Pinpoint the cell where the given text exists, returning its (x, y) midpoint coordinate. 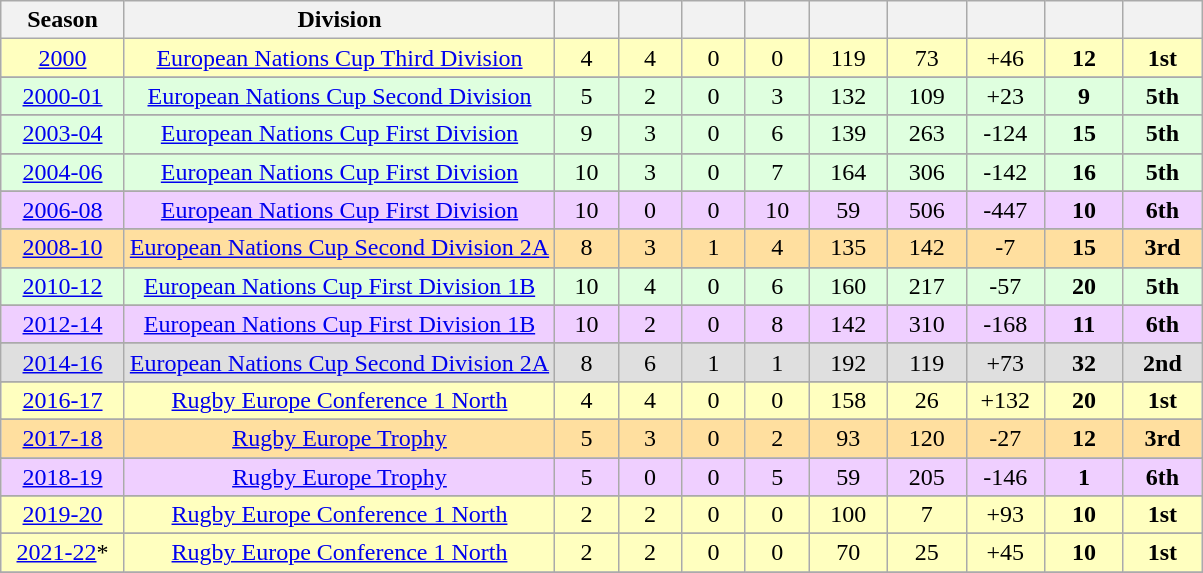
+46 (1006, 58)
Division (339, 20)
11 (1084, 324)
25 (926, 553)
306 (926, 172)
2nd (1162, 362)
-447 (1006, 210)
70 (848, 553)
2021-22* (63, 553)
-124 (1006, 134)
192 (848, 362)
310 (926, 324)
2008-10 (63, 248)
Season (63, 20)
2004-06 (63, 172)
-27 (1006, 438)
-7 (1006, 248)
+23 (1006, 96)
26 (926, 400)
506 (926, 210)
+93 (1006, 515)
European Nations Cup Third Division (339, 58)
164 (848, 172)
16 (1084, 172)
2000-01 (63, 96)
135 (848, 248)
2000 (63, 58)
263 (926, 134)
2010-12 (63, 286)
-57 (1006, 286)
120 (926, 438)
158 (848, 400)
93 (848, 438)
2017-18 (63, 438)
+45 (1006, 553)
100 (848, 515)
2014-16 (63, 362)
139 (848, 134)
2016-17 (63, 400)
-142 (1006, 172)
2003-04 (63, 134)
2006-08 (63, 210)
2019-20 (63, 515)
160 (848, 286)
-168 (1006, 324)
+73 (1006, 362)
73 (926, 58)
2012-14 (63, 324)
132 (848, 96)
European Nations Cup Second Division (339, 96)
205 (926, 477)
-146 (1006, 477)
+132 (1006, 400)
2018-19 (63, 477)
109 (926, 96)
217 (926, 286)
32 (1084, 362)
